Pinpoint the cell where the given text exists, returning its (X, Y) midpoint coordinate. 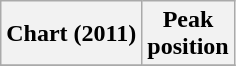
Chart (2011) (72, 34)
Peakposition (188, 34)
